Determine the (X, Y) coordinate at the center of the cell enclosing the given text.  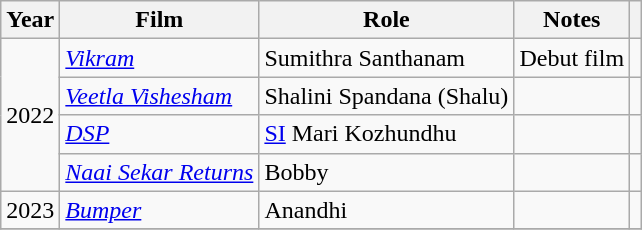
SI Mari Kozhundhu (386, 134)
Shalini Spandana (Shalu) (386, 96)
Sumithra Santhanam (386, 58)
Notes (572, 20)
Veetla Vishesham (160, 96)
Debut film (572, 58)
Year (30, 20)
2022 (30, 115)
Bobby (386, 172)
2023 (30, 210)
Film (160, 20)
Vikram (160, 58)
Bumper (160, 210)
Anandhi (386, 210)
Role (386, 20)
DSP (160, 134)
Naai Sekar Returns (160, 172)
